Output the (x, y) coordinate of the center of the cell containing the given text.  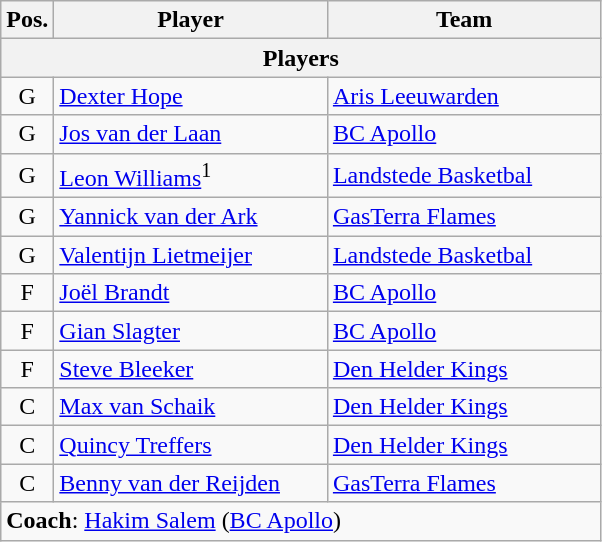
Valentijn Lietmeijer (191, 255)
Joël Brandt (191, 293)
Jos van der Laan (191, 134)
Gian Slagter (191, 331)
Benny van der Reijden (191, 483)
Yannick van der Ark (191, 217)
Player (191, 20)
Players (301, 58)
Max van Schaik (191, 407)
Steve Bleeker (191, 369)
Pos. (28, 20)
Coach: Hakim Salem (BC Apollo) (301, 521)
Dexter Hope (191, 96)
Aris Leeuwarden (464, 96)
Leon Williams1 (191, 176)
Quincy Treffers (191, 445)
Team (464, 20)
